Capture the cell that displays the provided text and extract its [x, y] central coordinate. 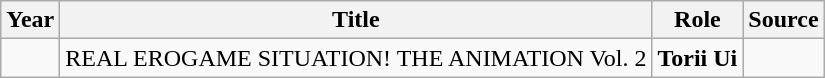
Torii Ui [698, 58]
Title [356, 20]
REAL EROGAME SITUATION! THE ANIMATION Vol. 2 [356, 58]
Source [784, 20]
Role [698, 20]
Year [30, 20]
